Find where the given text appears and provide that cell's center as [X, Y] coordinate. 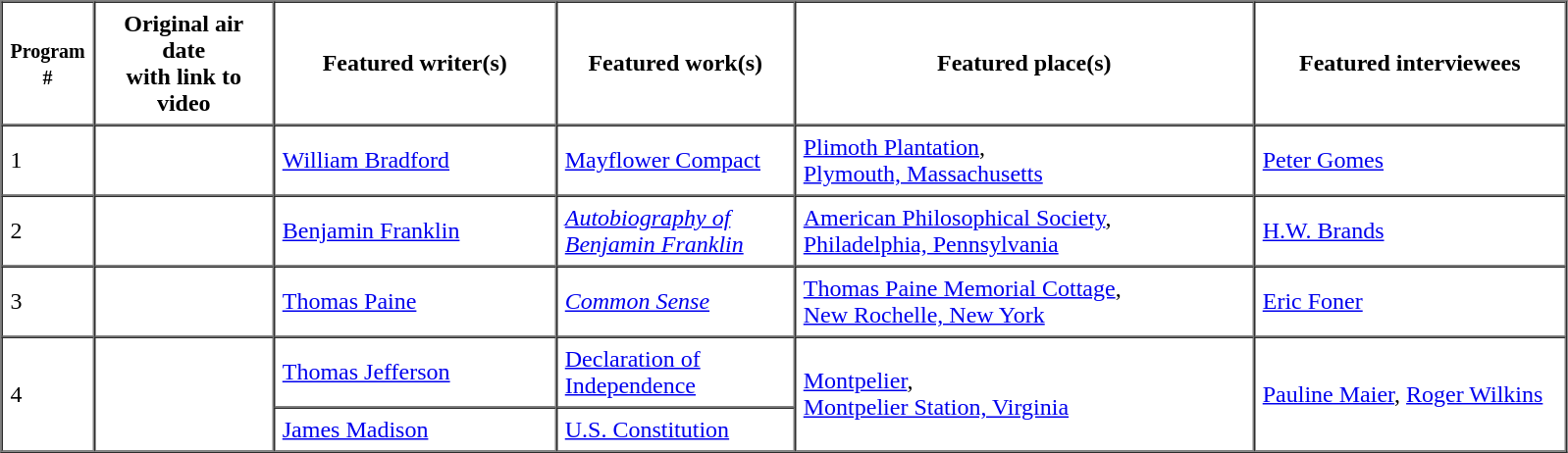
Mayflower Compact [675, 161]
Featured work(s) [675, 64]
Thomas Paine Memorial Cottage,New Rochelle, New York [1024, 302]
Autobiography of Benjamin Franklin [675, 231]
1 [48, 161]
U.S. Constitution [675, 429]
James Madison [415, 429]
Pauline Maier, Roger Wilkins [1410, 394]
Featured place(s) [1024, 64]
Thomas Jefferson [415, 373]
Featured interviewees [1410, 64]
William Bradford [415, 161]
4 [48, 394]
American Philosophical Society,Philadelphia, Pennsylvania [1024, 231]
Common Sense [675, 302]
Original air datewith link to video [184, 64]
Peter Gomes [1410, 161]
Eric Foner [1410, 302]
Declaration of Independence [675, 373]
Plimoth Plantation,Plymouth, Massachusetts [1024, 161]
Montpelier,Montpelier Station, Virginia [1024, 394]
H.W. Brands [1410, 231]
2 [48, 231]
Thomas Paine [415, 302]
Benjamin Franklin [415, 231]
Program # [48, 64]
Featured writer(s) [415, 64]
3 [48, 302]
